For the text-containing cell, return its midpoint in (X, Y) coordinate format. 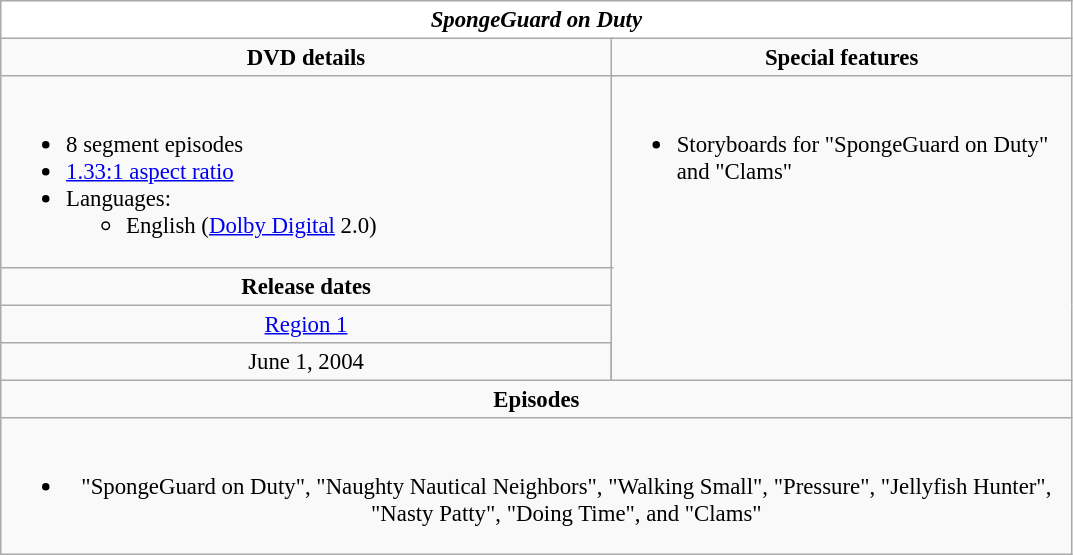
8 segment episodes1.33:1 aspect ratioLanguages:English (Dolby Digital 2.0) (306, 172)
Special features (842, 58)
Region 1 (306, 324)
Release dates (306, 286)
June 1, 2004 (306, 361)
"SpongeGuard on Duty", "Naughty Nautical Neighbors", "Walking Small", "Pressure", "Jellyfish Hunter", "Nasty Patty", "Doing Time", and "Clams" (536, 486)
DVD details (306, 58)
Episodes (536, 399)
SpongeGuard on Duty (536, 20)
Storyboards for "SpongeGuard on Duty" and "Clams" (842, 228)
